Locate the cell with the specified text and output its (X, Y) center coordinate. 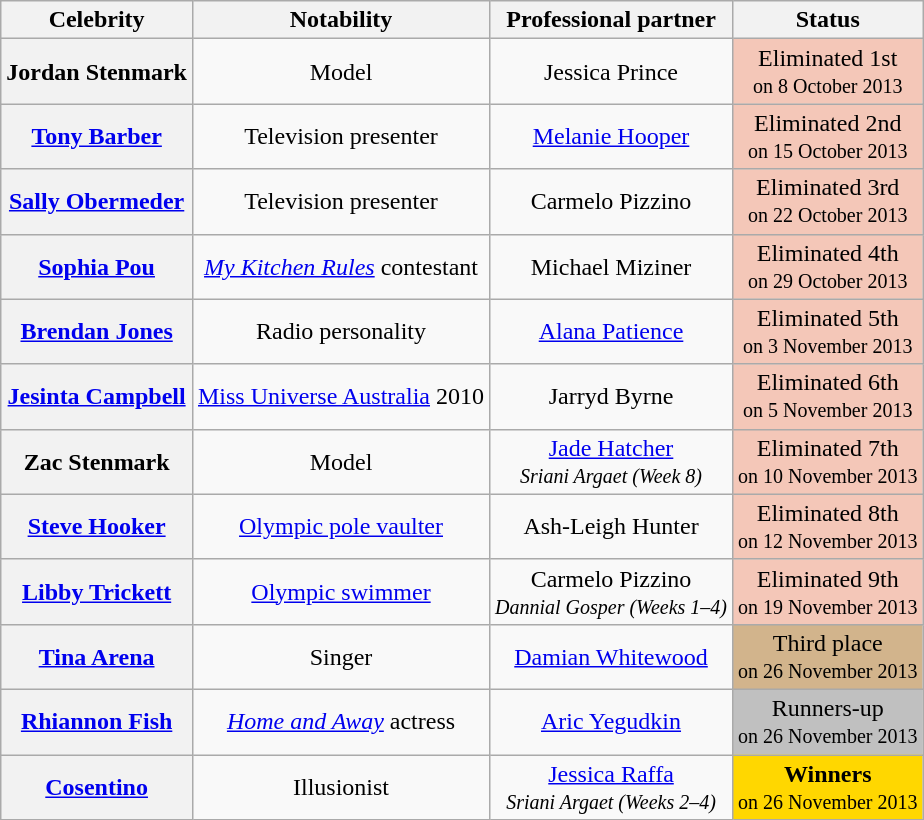
Olympic pole vaulter (340, 526)
Third placeon 26 November 2013 (828, 656)
Jessica RaffaSriani Argaet (Weeks 2–4) (612, 786)
Rhiannon Fish (97, 722)
Jesinta Campbell (97, 396)
Alana Patience (612, 332)
Professional partner (612, 20)
Eliminated 2ndon 15 October 2013 (828, 136)
Eliminated 5thon 3 November 2013 (828, 332)
Jarryd Byrne (612, 396)
Miss Universe Australia 2010 (340, 396)
Zac Stenmark (97, 462)
Jordan Stenmark (97, 72)
Winnerson 26 November 2013 (828, 786)
Aric Yegudkin (612, 722)
Libby Trickett (97, 592)
Eliminated 7thon 10 November 2013 (828, 462)
Michael Miziner (612, 266)
Jessica Prince (612, 72)
Eliminated 3rdon 22 October 2013 (828, 202)
Notability (340, 20)
Melanie Hooper (612, 136)
Jade HatcherSriani Argaet (Week 8) (612, 462)
Damian Whitewood (612, 656)
Runners-upon 26 November 2013 (828, 722)
Eliminated 6thon 5 November 2013 (828, 396)
Carmelo Pizzino Dannial Gosper (Weeks 1–4) (612, 592)
Brendan Jones (97, 332)
Carmelo Pizzino (612, 202)
Eliminated 1ston 8 October 2013 (828, 72)
Radio personality (340, 332)
Eliminated 4thon 29 October 2013 (828, 266)
Tina Arena (97, 656)
Cosentino (97, 786)
Tony Barber (97, 136)
Sophia Pou (97, 266)
Home and Away actress (340, 722)
Illusionist (340, 786)
Eliminated 8thon 12 November 2013 (828, 526)
Steve Hooker (97, 526)
My Kitchen Rules contestant (340, 266)
Sally Obermeder (97, 202)
Celebrity (97, 20)
Singer (340, 656)
Eliminated 9thon 19 November 2013 (828, 592)
Olympic swimmer (340, 592)
Status (828, 20)
Ash-Leigh Hunter (612, 526)
